Return the (X, Y) coordinate for the center point of the cell that contains the specified text.  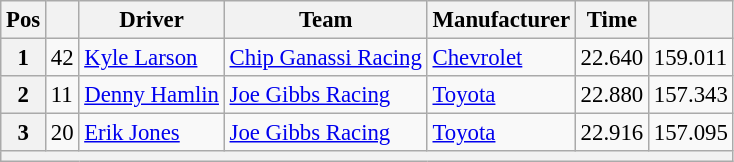
Kyle Larson (152, 58)
157.343 (692, 95)
Erik Jones (152, 133)
42 (62, 58)
157.095 (692, 133)
Chip Ganassi Racing (326, 58)
22.916 (612, 133)
Pos (24, 20)
2 (24, 95)
1 (24, 58)
11 (62, 95)
3 (24, 133)
Manufacturer (501, 20)
Chevrolet (501, 58)
159.011 (692, 58)
Denny Hamlin (152, 95)
22.880 (612, 95)
Time (612, 20)
22.640 (612, 58)
20 (62, 133)
Team (326, 20)
Driver (152, 20)
